Detect which cell encompasses the target text, then output its (X, Y) center coordinate. 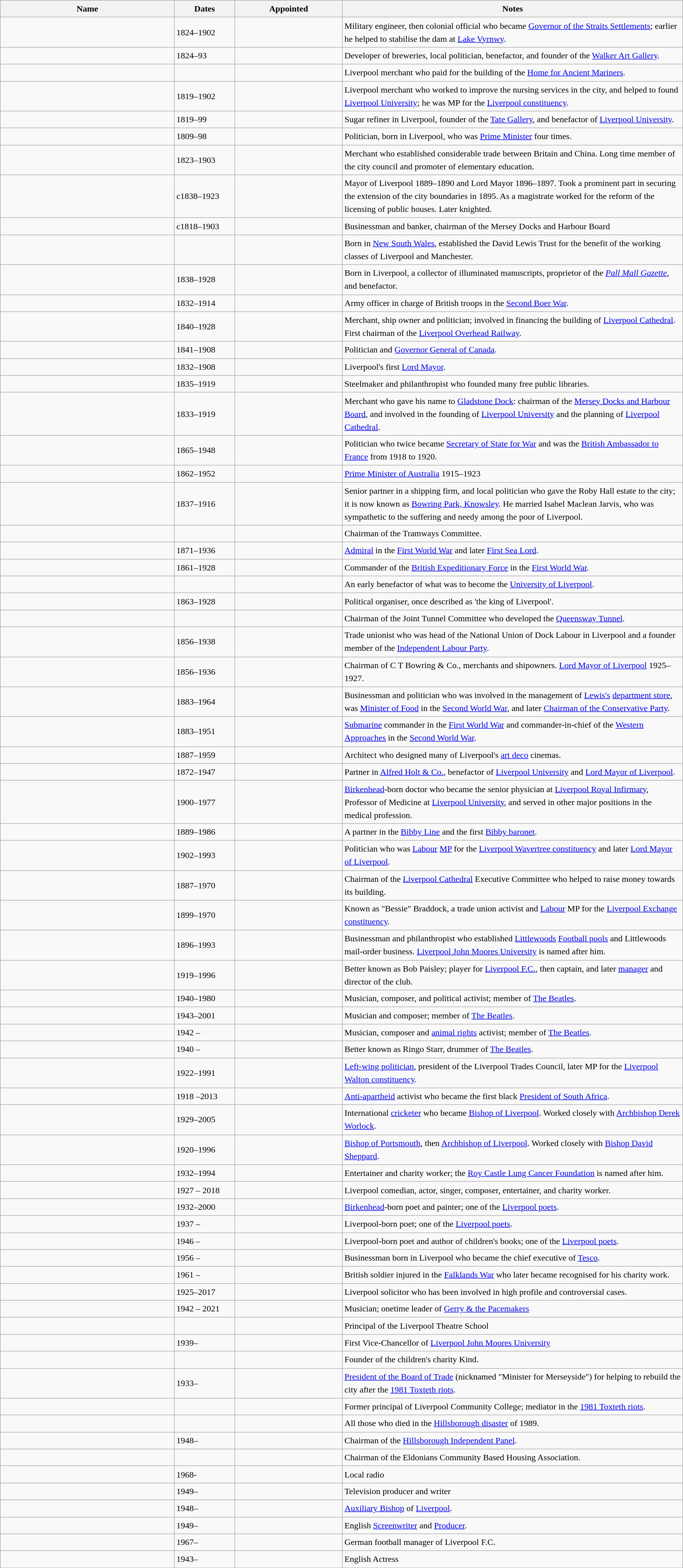
Submarine commander in the First World War and commander-in-chief of the Western Approaches in the Second World War. (513, 732)
c1838–1923 (205, 196)
1871–1936 (205, 551)
Businessman and banker, chairman of the Mersey Docks and Harbour Board (513, 226)
1932–2000 (205, 1207)
1961 – (205, 1275)
1943– (205, 1559)
Sugar refiner in Liverpool, founder of the Tate Gallery, and benefactor of Liverpool University. (513, 120)
1861–1928 (205, 567)
1872–1947 (205, 772)
Liverpool-born poet and author of children's books; one of the Liverpool poets. (513, 1241)
1883–1951 (205, 732)
1832–1914 (205, 303)
English Screenwriter and Producer. (513, 1525)
Architect who designed many of Liverpool's art deco cinemas. (513, 755)
1933– (205, 1383)
1956 – (205, 1258)
Dates (205, 9)
Army officer in charge of British troops in the Second Boer War. (513, 303)
Born in New South Wales, established the David Lewis Trust for the benefit of the working classes of Liverpool and Manchester. (513, 249)
1809–98 (205, 136)
Former principal of Liverpool Community College; mediator in the 1981 Toxteth riots. (513, 1407)
Anti-apartheid activist who became the first black President of South Africa. (513, 1096)
1856–1936 (205, 672)
1856–1938 (205, 641)
Appointed (289, 9)
Prime Minister of Australia 1915–1923 (513, 474)
1902–1993 (205, 856)
Liverpool-born poet; one of the Liverpool poets. (513, 1224)
Chairman of C T Bowring & Co., merchants and shipowners. Lord Mayor of Liverpool 1925–1927. (513, 672)
1824–1902 (205, 32)
Name (88, 9)
Merchant, ship owner and politician; involved in financing the building of Liverpool Cathedral. First chairman of the Liverpool Overhead Railway. (513, 327)
1862–1952 (205, 474)
1824–93 (205, 55)
Political organiser, once described as 'the king of Liverpool'. (513, 601)
1919–1996 (205, 975)
1841–1908 (205, 350)
1863–1928 (205, 601)
Musician; onetime leader of Gerry & the Pacemakers (513, 1309)
1946 – (205, 1241)
Politician and Governor General of Canada. (513, 350)
1835–1919 (205, 384)
1899–1970 (205, 915)
c1818–1903 (205, 226)
Musician and composer; member of The Beatles. (513, 1016)
Merchant who established considerable trade between Britain and China. Long time member of the city council and promoter of elementary education. (513, 160)
1887–1970 (205, 885)
1918 –2013 (205, 1096)
Musician, composer, and political activist; member of The Beatles. (513, 998)
International cricketer who became Bishop of Liverpool. Worked closely with Archbishop Derek Worlock. (513, 1120)
Founder of the children's charity Kind. (513, 1359)
Liverpool's first Lord Mayor. (513, 367)
Chairman of the Liverpool Cathedral Executive Committee who helped to raise money towards its building. (513, 885)
Chairman of the Eldonians Community Based Housing Association. (513, 1457)
Developer of breweries, local politician, benefactor, and founder of the Walker Art Gallery. (513, 55)
1833–1919 (205, 414)
1942 – 2021 (205, 1309)
German football manager of Liverpool F.C. (513, 1542)
1896–1993 (205, 945)
1943–2001 (205, 1016)
A partner in the Bibby Line and the first Bibby baronet. (513, 832)
1920–1996 (205, 1150)
1968- (205, 1475)
Musician, composer and animal rights activist; member of The Beatles. (513, 1032)
Liverpool solicitor who has been involved in high profile and controversial cases. (513, 1292)
Entertainer and charity worker; the Roy Castle Lung Cancer Foundation is named after him. (513, 1173)
Military engineer, then colonial official who became Governor of the Straits Settlements; earlier he helped to stabilise the dam at Lake Vyrnwy. (513, 32)
Politician who twice became Secretary of State for War and was the British Ambassador to France from 1918 to 1920. (513, 450)
All those who died in the Hillsborough disaster of 1989. (513, 1423)
Partner in Alfred Holt & Co., benefactor of Liverpool University and Lord Mayor of Liverpool. (513, 772)
1942 – (205, 1032)
British soldier injured in the Falklands War who later became recognised for his charity work. (513, 1275)
1937 – (205, 1224)
Better known as Bob Paisley; player for Liverpool F.C., then captain, and later manager and director of the club. (513, 975)
Politician who was Labour MP for the Liverpool Wavertree constituency and later Lord Mayor of Liverpool. (513, 856)
1889–1986 (205, 832)
Chairman of the Tramways Committee. (513, 533)
Better known as Ringo Starr, drummer of The Beatles. (513, 1049)
Born in Liverpool, a collector of illuminated manuscripts, proprietor of the Pall Mall Gazette, and benefactor. (513, 280)
Notes (513, 9)
1837–1916 (205, 504)
1900–1977 (205, 802)
1887–1959 (205, 755)
Left-wing politician, president of the Liverpool Trades Council, later MP for the Liverpool Walton constituency. (513, 1073)
Birkenhead-born poet and painter; one of the Liverpool poets. (513, 1207)
Liverpool comedian, actor, singer, composer, entertainer, and charity worker. (513, 1190)
1940 – (205, 1049)
1883–1964 (205, 702)
President of the Board of Trade (nicknamed "Minister for Merseyside") for helping to rebuild the city after the 1981 Toxteth riots. (513, 1383)
1832–1908 (205, 367)
1929–2005 (205, 1120)
1927 – 2018 (205, 1190)
Trade unionist who was head of the National Union of Dock Labour in Liverpool and a founder member of the Independent Labour Party. (513, 641)
Principal of the Liverpool Theatre School (513, 1325)
Businessman born in Liverpool who became the chief executive of Tesco. (513, 1258)
Admiral in the First World War and later First Sea Lord. (513, 551)
Steelmaker and philanthropist who founded many free public libraries. (513, 384)
1922–1991 (205, 1073)
Politician, born in Liverpool, who was Prime Minister four times. (513, 136)
Television producer and writer (513, 1491)
Liverpool merchant who paid for the building of the Home for Ancient Mariners. (513, 73)
1840–1928 (205, 327)
1823–1903 (205, 160)
English Actress (513, 1559)
Bishop of Portsmouth, then Archbishop of Liverpool. Worked closely with Bishop David Sheppard. (513, 1150)
Chairman of the Joint Tunnel Committee who developed the Queensway Tunnel. (513, 618)
1819–1902 (205, 96)
1940–1980 (205, 998)
1925–2017 (205, 1292)
1939– (205, 1343)
1838–1928 (205, 280)
Commander of the British Expeditionary Force in the First World War. (513, 567)
Auxiliary Bishop of Liverpool. (513, 1509)
1865–1948 (205, 450)
First Vice-Chancellor of Liverpool John Moores University (513, 1343)
Chairman of the Hillsborough Independent Panel. (513, 1441)
Local radio (513, 1475)
An early benefactor of what was to become the University of Liverpool. (513, 585)
1819–99 (205, 120)
1967– (205, 1542)
Known as "Bessie" Braddock, a trade union activist and Labour MP for the Liverpool Exchange constituency. (513, 915)
1932–1994 (205, 1173)
